Return (x, y) of the center of cell containing provided text 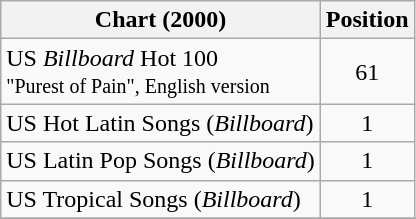
Chart (2000) (161, 20)
US Hot Latin Songs (Billboard) (161, 123)
US Billboard Hot 100"Purest of Pain", English version (161, 72)
61 (367, 72)
US Tropical Songs (Billboard) (161, 199)
US Latin Pop Songs (Billboard) (161, 161)
Position (367, 20)
